Scan for the cell matching the given text and deliver its (X, Y) coordinate at center. 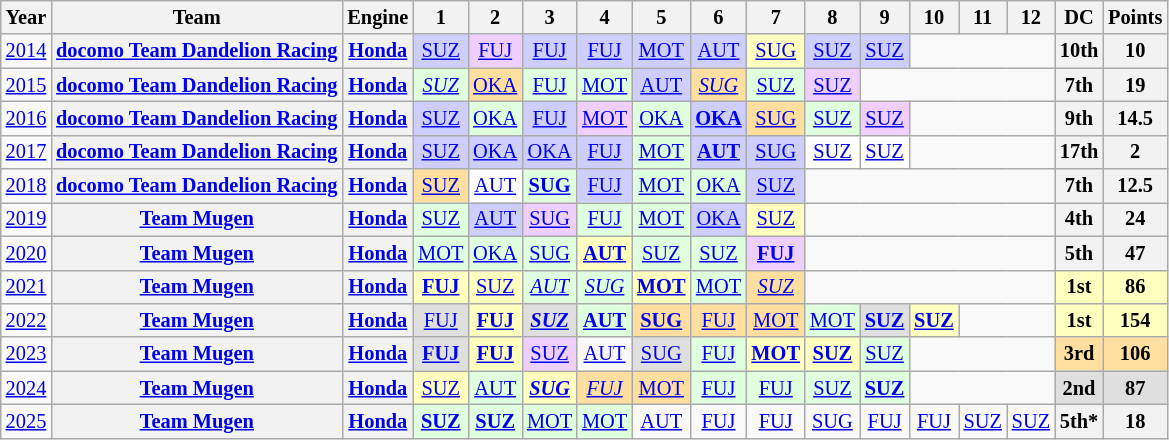
12 (1031, 17)
2nd (1079, 388)
Points (1135, 17)
2021 (26, 287)
47 (1135, 253)
2017 (26, 152)
87 (1135, 388)
1 (440, 17)
12.5 (1135, 186)
Year (26, 17)
4th (1079, 219)
154 (1135, 320)
5th* (1079, 421)
19 (1135, 85)
2014 (26, 51)
10th (1079, 51)
14.5 (1135, 118)
86 (1135, 287)
24 (1135, 219)
11 (983, 17)
2016 (26, 118)
2020 (26, 253)
3rd (1079, 354)
Team (196, 17)
2018 (26, 186)
106 (1135, 354)
9 (884, 17)
5 (661, 17)
6 (718, 17)
17th (1079, 152)
Engine (378, 17)
DC (1079, 17)
8 (832, 17)
2019 (26, 219)
4 (604, 17)
3 (550, 17)
2023 (26, 354)
5th (1079, 253)
18 (1135, 421)
2015 (26, 85)
2024 (26, 388)
2022 (26, 320)
2025 (26, 421)
7 (776, 17)
9th (1079, 118)
